Provide the [x, y] coordinate of the cell's center where the given text is located.  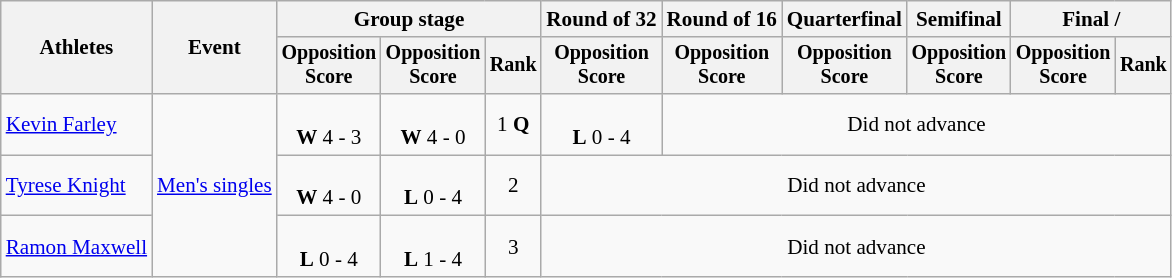
Men's singles [214, 186]
1 Q [513, 124]
Athletes [76, 48]
Final / [1091, 18]
W 4 - 3 [329, 124]
Semifinal [959, 18]
3 [513, 246]
L 1 - 4 [433, 246]
Ramon Maxwell [76, 246]
2 [513, 186]
Round of 16 [722, 18]
Kevin Farley [76, 124]
Tyrese Knight [76, 186]
Round of 32 [601, 18]
Group stage [410, 18]
Quarterfinal [844, 18]
Event [214, 48]
